Identify which cell holds the provided text, then report its (X, Y) central coordinate. 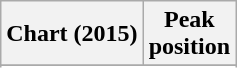
Peakposition (189, 34)
Chart (2015) (72, 34)
